Find where the given text appears and provide that cell's center as [x, y] coordinate. 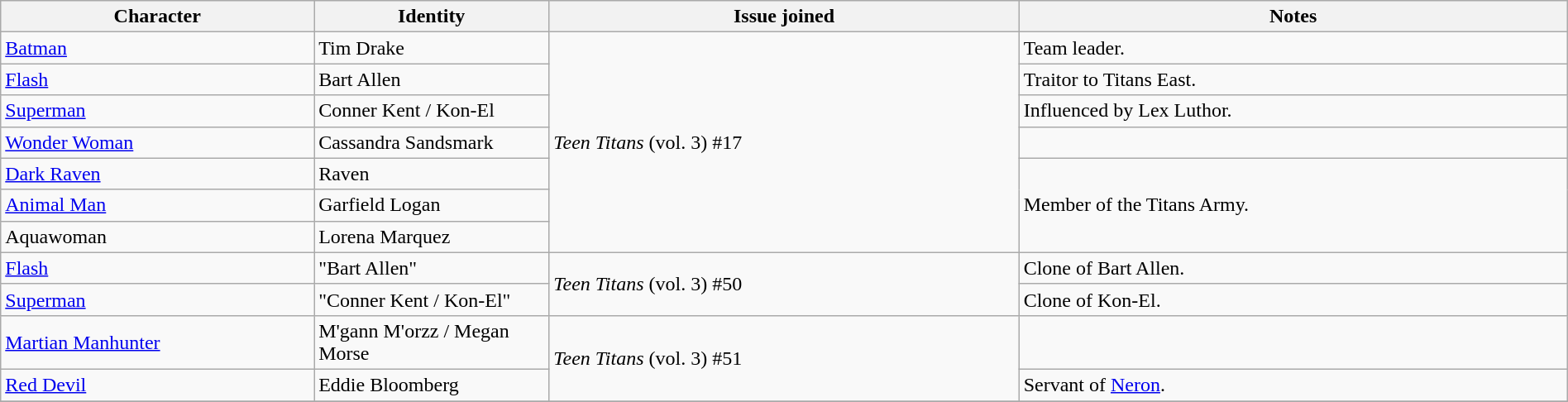
Teen Titans (vol. 3) #51 [784, 357]
M'gann M'orzz / Megan Morse [432, 342]
Team leader. [1293, 48]
Martian Manhunter [157, 342]
Identity [432, 17]
Batman [157, 48]
Red Devil [157, 385]
Cassandra Sandsmark [432, 142]
Lorena Marquez [432, 237]
"Bart Allen" [432, 268]
Influenced by Lex Luthor. [1293, 111]
Clone of Bart Allen. [1293, 268]
Garfield Logan [432, 205]
Servant of Neron. [1293, 385]
Teen Titans (vol. 3) #17 [784, 142]
Traitor to Titans East. [1293, 79]
Dark Raven [157, 174]
Conner Kent / Kon-El [432, 111]
Tim Drake [432, 48]
Notes [1293, 17]
Animal Man [157, 205]
Bart Allen [432, 79]
Member of the Titans Army. [1293, 205]
Issue joined [784, 17]
Teen Titans (vol. 3) #50 [784, 284]
Clone of Kon-El. [1293, 299]
Raven [432, 174]
Character [157, 17]
Eddie Bloomberg [432, 385]
Aquawoman [157, 237]
"Conner Kent / Kon-El" [432, 299]
Wonder Woman [157, 142]
